Scan for the cell matching the given text and deliver its (x, y) coordinate at center. 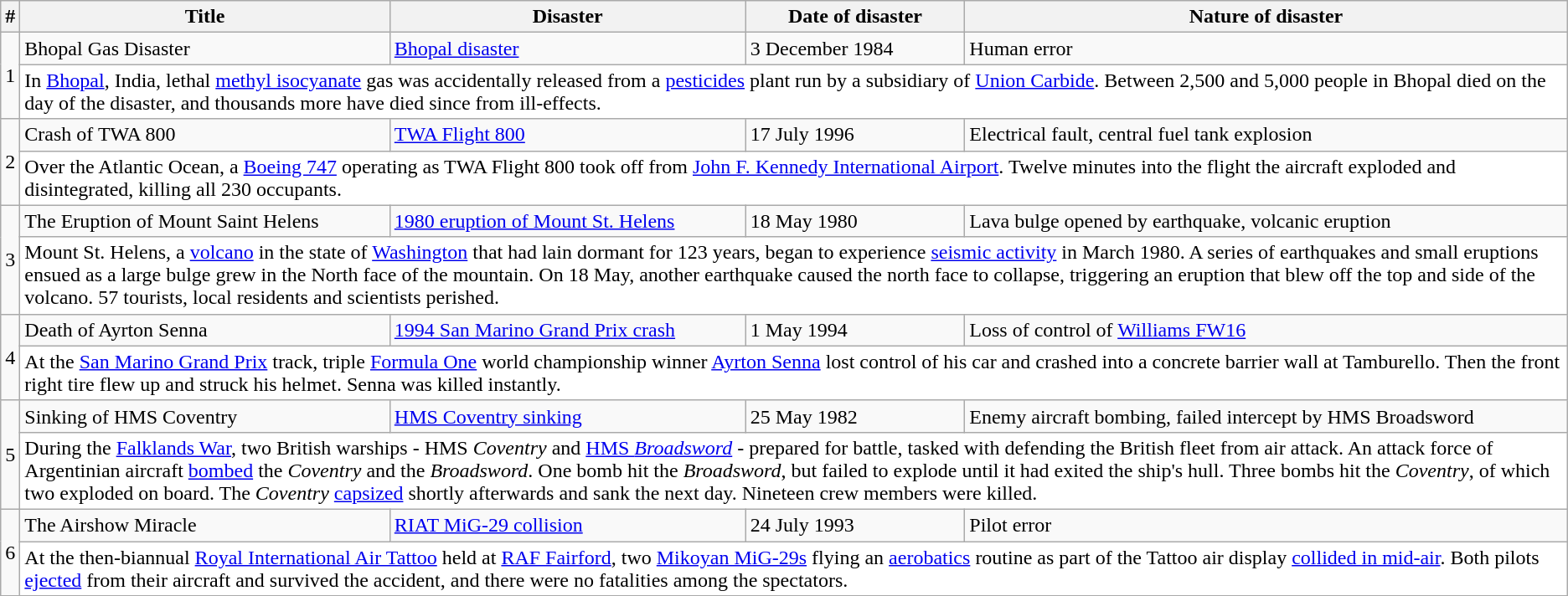
Bhopal Gas Disaster (204, 49)
25 May 1982 (855, 416)
Nature of disaster (1266, 17)
The Eruption of Mount Saint Helens (204, 221)
5 (10, 455)
2 (10, 162)
HMS Coventry sinking (568, 416)
Human error (1266, 49)
1980 eruption of Mount St. Helens (568, 221)
Loss of control of Williams FW16 (1266, 330)
Death of Ayrton Senna (204, 330)
Enemy aircraft bombing, failed intercept by HMS Broadsword (1266, 416)
17 July 1996 (855, 135)
Title (204, 17)
TWA Flight 800 (568, 135)
3 December 1984 (855, 49)
Pilot error (1266, 525)
24 July 1993 (855, 525)
1 (10, 75)
Electrical fault, central fuel tank explosion (1266, 135)
3 (10, 259)
18 May 1980 (855, 221)
Bhopal disaster (568, 49)
1994 San Marino Grand Prix crash (568, 330)
# (10, 17)
Lava bulge opened by earthquake, volcanic eruption (1266, 221)
RIAT MiG-29 collision (568, 525)
4 (10, 357)
Date of disaster (855, 17)
Sinking of HMS Coventry (204, 416)
6 (10, 552)
The Airshow Miracle (204, 525)
Crash of TWA 800 (204, 135)
Disaster (568, 17)
1 May 1994 (855, 330)
